Determine the [x, y] coordinate at the center of the cell enclosing the given text.  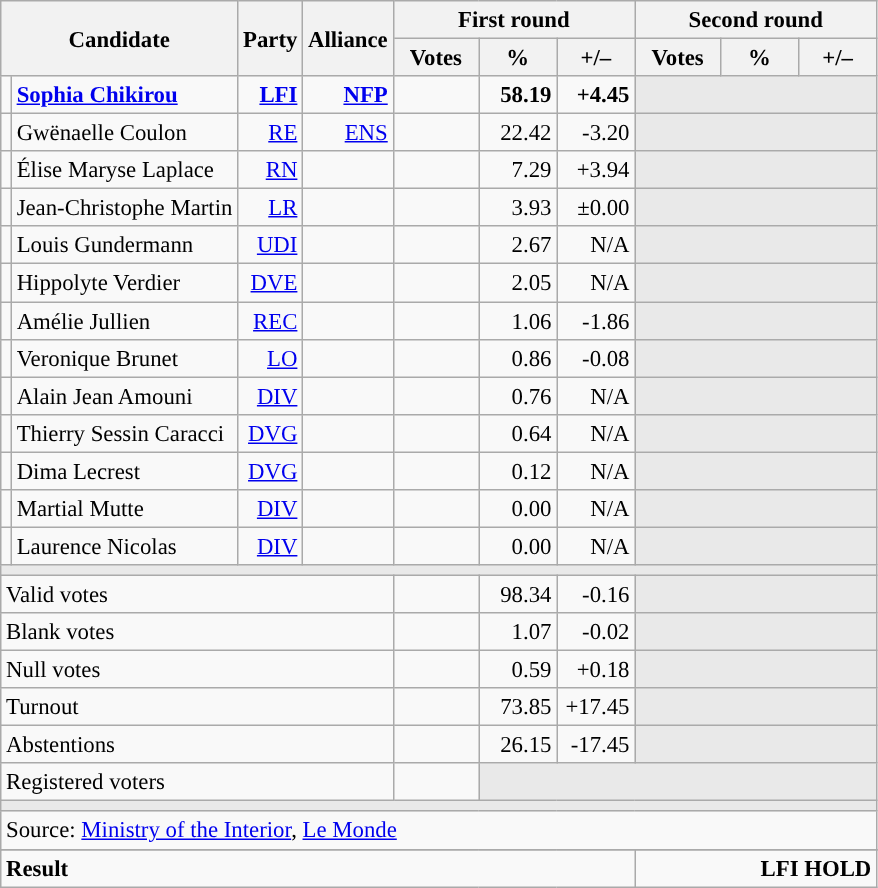
+0.18 [596, 670]
Alain Jean Amouni [124, 396]
Second round [756, 20]
+17.45 [596, 707]
0.12 [518, 471]
LFI HOLD [756, 868]
Party [270, 38]
Laurence Nicolas [124, 546]
Élise Maryse Laplace [124, 170]
-1.86 [596, 321]
ENS [348, 133]
2.05 [518, 283]
UDI [270, 245]
LO [270, 358]
REC [270, 321]
-0.16 [596, 594]
1.07 [518, 632]
Source: Ministry of the Interior, Le Monde [439, 831]
Martial Mutte [124, 509]
+3.94 [596, 170]
-3.20 [596, 133]
Sophia Chikirou [124, 95]
-17.45 [596, 745]
RN [270, 170]
NFP [348, 95]
First round [514, 20]
Amélie Jullien [124, 321]
Thierry Sessin Caracci [124, 433]
+4.45 [596, 95]
3.93 [518, 208]
1.06 [518, 321]
Null votes [197, 670]
0.76 [518, 396]
Jean-Christophe Martin [124, 208]
Veronique Brunet [124, 358]
58.19 [518, 95]
22.42 [518, 133]
-0.08 [596, 358]
98.34 [518, 594]
Blank votes [197, 632]
Abstentions [197, 745]
-0.02 [596, 632]
Gwënaelle Coulon [124, 133]
7.29 [518, 170]
Valid votes [197, 594]
73.85 [518, 707]
RE [270, 133]
0.59 [518, 670]
Hippolyte Verdier [124, 283]
±0.00 [596, 208]
Candidate [120, 38]
LR [270, 208]
26.15 [518, 745]
Louis Gundermann [124, 245]
LFI [270, 95]
Alliance [348, 38]
2.67 [518, 245]
DVE [270, 283]
0.64 [518, 433]
Dima Lecrest [124, 471]
Result [318, 868]
0.86 [518, 358]
Registered voters [197, 782]
Turnout [197, 707]
